Detect which cell encompasses the target text, then output its [X, Y] center coordinate. 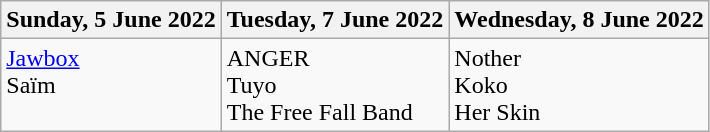
Wednesday, 8 June 2022 [579, 20]
ANGERTuyoThe Free Fall Band [335, 85]
JawboxSaïm [111, 85]
Tuesday, 7 June 2022 [335, 20]
Sunday, 5 June 2022 [111, 20]
NotherKokoHer Skin [579, 85]
